For the text-containing cell, return its midpoint in (x, y) coordinate format. 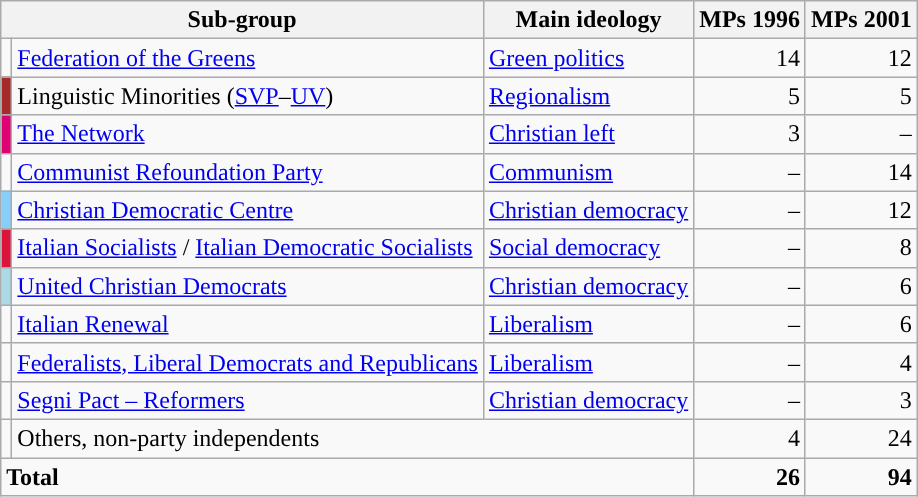
Others, non-party independents (353, 438)
Regionalism (588, 96)
Main ideology (588, 20)
Federation of the Greens (248, 58)
Green politics (588, 58)
Federalists, Liberal Democrats and Republicans (248, 362)
The Network (248, 134)
24 (861, 438)
MPs 1996 (750, 20)
Segni Pact – Reformers (248, 400)
Communism (588, 172)
Sub-group (242, 20)
United Christian Democrats (248, 286)
94 (861, 477)
Social democracy (588, 248)
MPs 2001 (861, 20)
Christian left (588, 134)
Italian Renewal (248, 324)
Linguistic Minorities (SVP–UV) (248, 96)
8 (861, 248)
Christian Democratic Centre (248, 210)
Communist Refoundation Party (248, 172)
Total (348, 477)
26 (750, 477)
Italian Socialists / Italian Democratic Socialists (248, 248)
